Extract the (x, y) coordinate from the center of the cell holding the provided text.  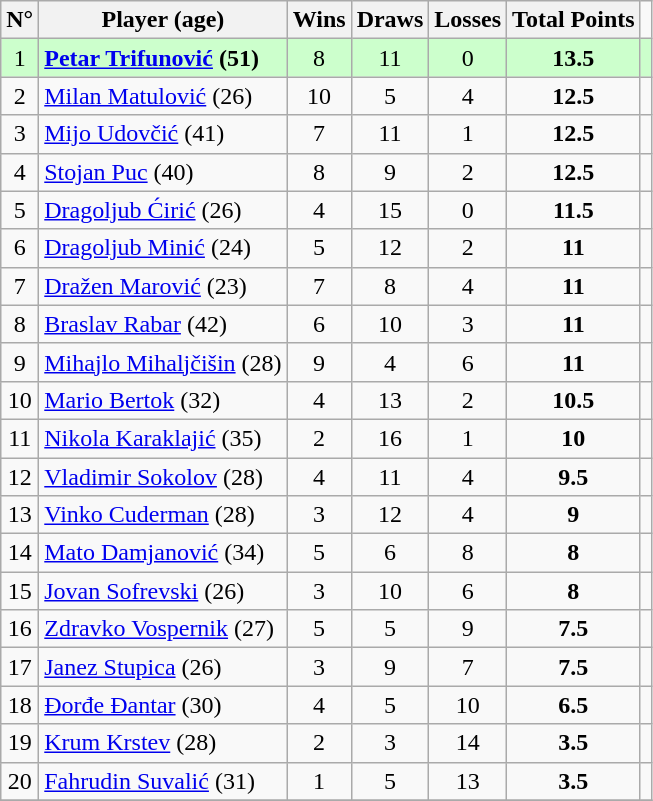
Nikola Karaklajić (35) (163, 438)
17 (20, 667)
N° (20, 20)
Losses (468, 20)
9.5 (574, 477)
20 (20, 781)
Vladimir Sokolov (28) (163, 477)
6.5 (574, 705)
Petar Trifunović (51) (163, 58)
Krum Krstev (28) (163, 743)
Dragoljub Ćirić (26) (163, 210)
Zdravko Vospernik (27) (163, 629)
11.5 (574, 210)
Mato Damjanović (34) (163, 553)
Wins (319, 20)
Player (age) (163, 20)
Mijo Udovčić (41) (163, 134)
Fahrudin Suvalić (31) (163, 781)
Braslav Rabar (42) (163, 324)
Vinko Cuderman (28) (163, 515)
10.5 (574, 400)
Mihajlo Mihaljčišin (28) (163, 362)
Draws (390, 20)
Dražen Marović (23) (163, 286)
Milan Matulović (26) (163, 96)
Dragoljub Minić (24) (163, 248)
Total Points (574, 20)
19 (20, 743)
13.5 (574, 58)
Jovan Sofrevski (26) (163, 591)
Đorđe Đantar (30) (163, 705)
Stojan Puc (40) (163, 172)
Janez Stupica (26) (163, 667)
18 (20, 705)
Mario Bertok (32) (163, 400)
